Capture the cell that displays the provided text and extract its [X, Y] central coordinate. 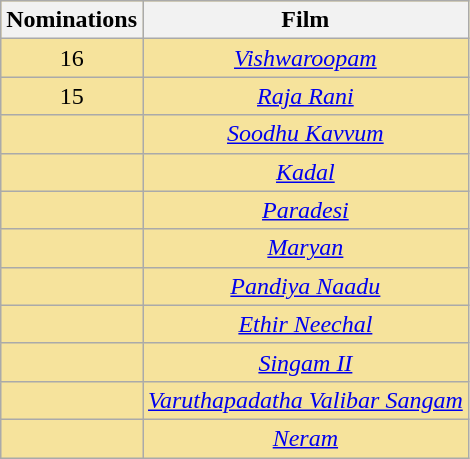
Singam II [305, 362]
Raja Rani [305, 96]
Soodhu Kavvum [305, 134]
Kadal [305, 172]
Neram [305, 438]
Varuthapadatha Valibar Sangam [305, 400]
15 [72, 96]
Film [305, 20]
Nominations [72, 20]
Pandiya Naadu [305, 286]
Paradesi [305, 210]
Maryan [305, 248]
16 [72, 58]
Ethir Neechal [305, 324]
Vishwaroopam [305, 58]
